Search for the cell housing the specified text and yield its [X, Y] center coordinate. 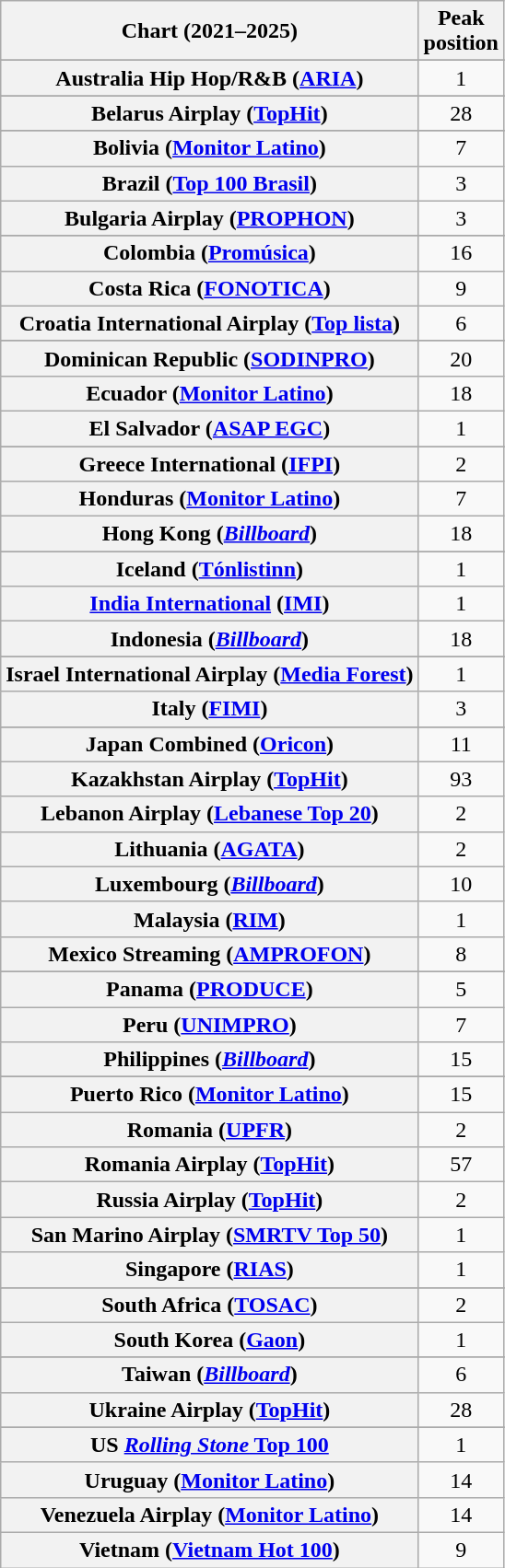
Costa Rica (FONOTICA) [210, 288]
India International (IMI) [210, 604]
Greece International (IFPI) [210, 463]
16 [461, 253]
Australia Hip Hop/R&B (ARIA) [210, 78]
Japan Combined (Oricon) [210, 744]
Panama (PRODUCE) [210, 989]
Peakposition [461, 31]
10 [461, 884]
Venezuela Airplay (Monitor Latino) [210, 1515]
Colombia (Promúsica) [210, 253]
Brazil (Top 100 Brasil) [210, 183]
Hong Kong (Billboard) [210, 534]
Indonesia (Billboard) [210, 639]
57 [461, 1165]
Luxembourg (Billboard) [210, 884]
Belarus Airplay (TopHit) [210, 113]
Mexico Streaming (AMPROFON) [210, 954]
Uruguay (Monitor Latino) [210, 1480]
11 [461, 744]
South Korea (Gaon) [210, 1340]
20 [461, 358]
93 [461, 779]
Honduras (Monitor Latino) [210, 499]
Bolivia (Monitor Latino) [210, 148]
Dominican Republic (SODINPRO) [210, 358]
Lithuania (AGATA) [210, 849]
Iceland (Tónlistinn) [210, 569]
Peru (UNIMPRO) [210, 1025]
Chart (2021–2025) [210, 31]
San Marino Airplay (SMRTV Top 50) [210, 1235]
South Africa (TOSAC) [210, 1305]
Italy (FIMI) [210, 709]
8 [461, 954]
Russia Airplay (TopHit) [210, 1200]
Romania Airplay (TopHit) [210, 1165]
Taiwan (Billboard) [210, 1375]
Kazakhstan Airplay (TopHit) [210, 779]
Croatia International Airplay (Top lista) [210, 323]
US Rolling Stone Top 100 [210, 1445]
Lebanon Airplay (Lebanese Top 20) [210, 814]
Puerto Rico (Monitor Latino) [210, 1095]
Ecuador (Monitor Latino) [210, 393]
El Salvador (ASAP EGC) [210, 428]
Bulgaria Airplay (PROPHON) [210, 218]
Romania (UPFR) [210, 1130]
Vietnam (Vietnam Hot 100) [210, 1550]
Ukraine Airplay (TopHit) [210, 1410]
Philippines (Billboard) [210, 1060]
Israel International Airplay (Media Forest) [210, 674]
5 [461, 989]
Malaysia (RIM) [210, 919]
Singapore (RIAS) [210, 1270]
